Extract the [X, Y] coordinate from the center of the cell holding the provided text.  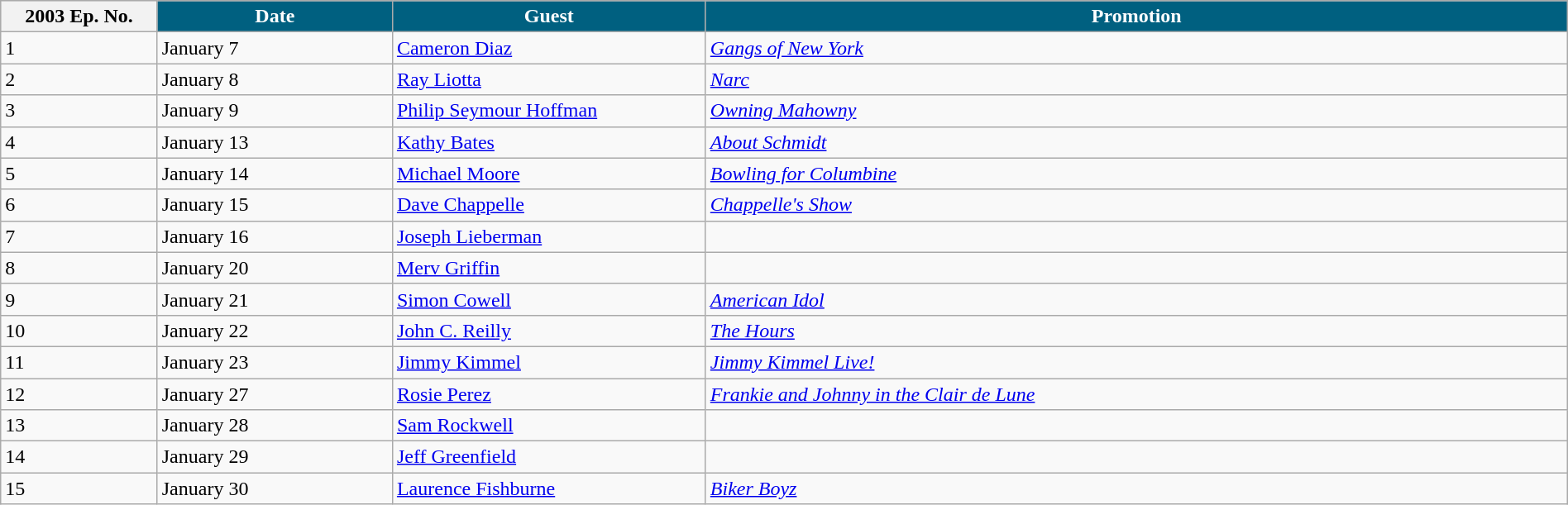
11 [79, 362]
Cameron Diaz [549, 48]
Jimmy Kimmel [549, 362]
About Schmidt [1136, 142]
15 [79, 488]
Joseph Lieberman [549, 236]
January 16 [275, 236]
1 [79, 48]
January 13 [275, 142]
7 [79, 236]
The Hours [1136, 331]
American Idol [1136, 299]
Philip Seymour Hoffman [549, 111]
Biker Boyz [1136, 488]
January 7 [275, 48]
January 23 [275, 362]
Kathy Bates [549, 142]
January 29 [275, 457]
John C. Reilly [549, 331]
14 [79, 457]
Date [275, 17]
10 [79, 331]
January 30 [275, 488]
Michael Moore [549, 174]
5 [79, 174]
Gangs of New York [1136, 48]
4 [79, 142]
Ray Liotta [549, 79]
Narc [1136, 79]
Promotion [1136, 17]
January 28 [275, 426]
January 15 [275, 205]
January 27 [275, 394]
Rosie Perez [549, 394]
Jimmy Kimmel Live! [1136, 362]
6 [79, 205]
January 22 [275, 331]
Merv Griffin [549, 268]
January 20 [275, 268]
January 8 [275, 79]
Chappelle's Show [1136, 205]
9 [79, 299]
Guest [549, 17]
Simon Cowell [549, 299]
Jeff Greenfield [549, 457]
Sam Rockwell [549, 426]
January 9 [275, 111]
8 [79, 268]
Owning Mahowny [1136, 111]
Dave Chappelle [549, 205]
12 [79, 394]
Bowling for Columbine [1136, 174]
2 [79, 79]
Frankie and Johnny in the Clair de Lune [1136, 394]
January 21 [275, 299]
Laurence Fishburne [549, 488]
3 [79, 111]
January 14 [275, 174]
13 [79, 426]
2003 Ep. No. [79, 17]
